Provide the (x, y) coordinate of the cell's center where the given text is located.  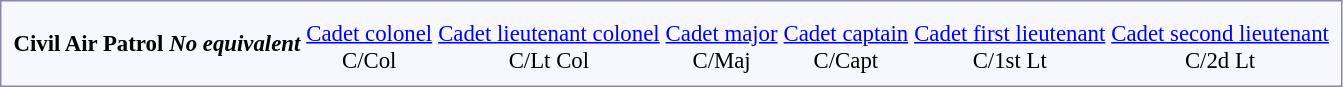
Cadet first lieutenantC/1st Lt (1010, 46)
Civil Air Patrol (88, 44)
No equivalent (235, 44)
Cadet colonelC/Col (370, 46)
Cadet lieutenant colonelC/Lt Col (549, 46)
Cadet majorC/Maj (722, 46)
Cadet second lieutenantC/2d Lt (1220, 46)
Cadet captainC/Capt (846, 46)
